Identify which cell holds the provided text, then report its [x, y] central coordinate. 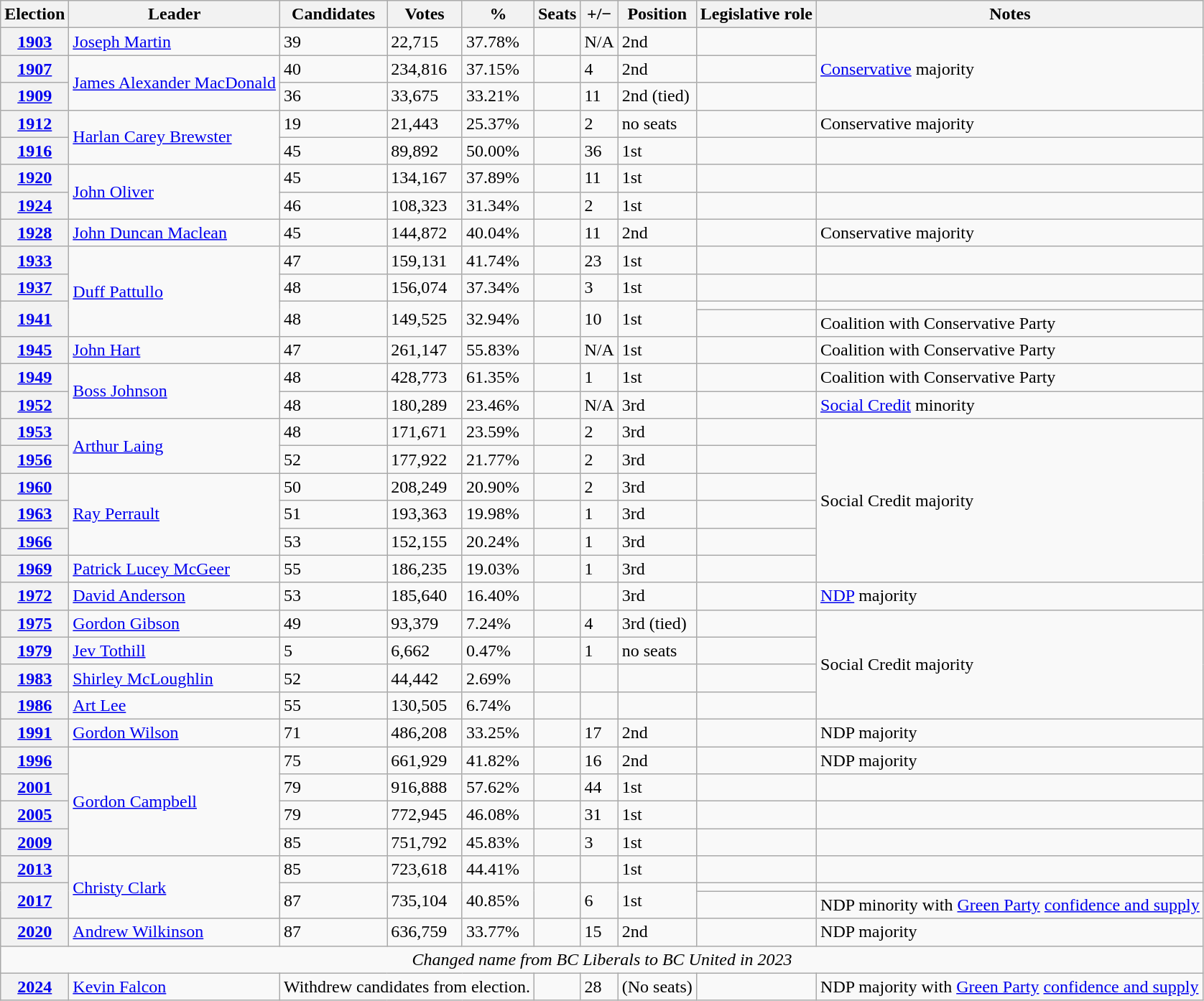
1937 [34, 287]
Arthur Laing [175, 446]
40 [333, 69]
2.69% [498, 678]
Patrick Lucey McGeer [175, 569]
Gordon Wilson [175, 732]
1903 [34, 42]
41.74% [498, 260]
55.83% [498, 350]
Boss Johnson [175, 391]
Andrew Wilkinson [175, 932]
3rd (tied) [657, 623]
James Alexander MacDonald [175, 83]
Votes [425, 14]
171,671 [425, 432]
186,235 [425, 569]
33.25% [498, 732]
1912 [34, 124]
46.08% [498, 815]
John Hart [175, 350]
Election [34, 14]
1928 [34, 233]
57.62% [498, 788]
28 [599, 987]
89,892 [425, 151]
10 [599, 319]
1963 [34, 514]
Kevin Falcon [175, 987]
21.77% [498, 460]
33,675 [425, 96]
37.15% [498, 69]
20.90% [498, 487]
22,715 [425, 42]
7.24% [498, 623]
Legislative role [756, 14]
51 [333, 514]
Ray Perrault [175, 514]
1972 [34, 596]
16.40% [498, 596]
Withdrew candidates from election. [407, 987]
45.83% [498, 842]
1907 [34, 69]
0.47% [498, 651]
1953 [34, 432]
Changed name from BC Liberals to BC United in 2023 [602, 959]
31 [599, 815]
2009 [34, 842]
Notes [1010, 14]
44.41% [498, 870]
40.85% [498, 900]
2nd (tied) [657, 96]
19.03% [498, 569]
180,289 [425, 405]
261,147 [425, 350]
23.59% [498, 432]
25.37% [498, 124]
Art Lee [175, 705]
428,773 [425, 378]
6,662 [425, 651]
NDP minority with Green Party confidence and supply [1010, 905]
Jev Tothill [175, 651]
Gordon Campbell [175, 801]
33.77% [498, 932]
159,131 [425, 260]
21,443 [425, 124]
486,208 [425, 732]
177,922 [425, 460]
1991 [34, 732]
130,505 [425, 705]
75 [333, 760]
19 [333, 124]
61.35% [498, 378]
1996 [34, 760]
Position [657, 14]
40.04% [498, 233]
44,442 [425, 678]
1960 [34, 487]
Shirley McLoughlin [175, 678]
2001 [34, 788]
Seats [557, 14]
Christy Clark [175, 888]
37.89% [498, 178]
152,155 [425, 541]
31.34% [498, 205]
1952 [34, 405]
15 [599, 932]
1949 [34, 378]
Harlan Carey Brewster [175, 137]
Candidates [333, 14]
1979 [34, 651]
Gordon Gibson [175, 623]
Joseph Martin [175, 42]
185,640 [425, 596]
37.78% [498, 42]
23.46% [498, 405]
Duff Pattullo [175, 292]
234,816 [425, 69]
208,249 [425, 487]
Leader [175, 14]
2017 [34, 900]
636,759 [425, 932]
44 [599, 788]
1986 [34, 705]
(No seats) [657, 987]
17 [599, 732]
772,945 [425, 815]
% [498, 14]
193,363 [425, 514]
33.21% [498, 96]
50.00% [498, 151]
723,618 [425, 870]
1975 [34, 623]
1983 [34, 678]
2013 [34, 870]
John Oliver [175, 192]
108,323 [425, 205]
71 [333, 732]
751,792 [425, 842]
1924 [34, 205]
661,929 [425, 760]
5 [333, 651]
156,074 [425, 287]
1945 [34, 350]
19.98% [498, 514]
NDP majority with Green Party confidence and supply [1010, 987]
1920 [34, 178]
6 [599, 900]
37.34% [498, 287]
Social Credit minority [1010, 405]
916,888 [425, 788]
41.82% [498, 760]
1941 [34, 319]
1933 [34, 260]
39 [333, 42]
32.94% [498, 319]
46 [333, 205]
1969 [34, 569]
20.24% [498, 541]
2020 [34, 932]
144,872 [425, 233]
6.74% [498, 705]
16 [599, 760]
49 [333, 623]
1956 [34, 460]
2005 [34, 815]
23 [599, 260]
1966 [34, 541]
149,525 [425, 319]
1916 [34, 151]
John Duncan Maclean [175, 233]
93,379 [425, 623]
2024 [34, 987]
134,167 [425, 178]
David Anderson [175, 596]
735,104 [425, 900]
+/− [599, 14]
1909 [34, 96]
50 [333, 487]
